From the cell containing the given text, extract its center point as (X, Y) coordinate. 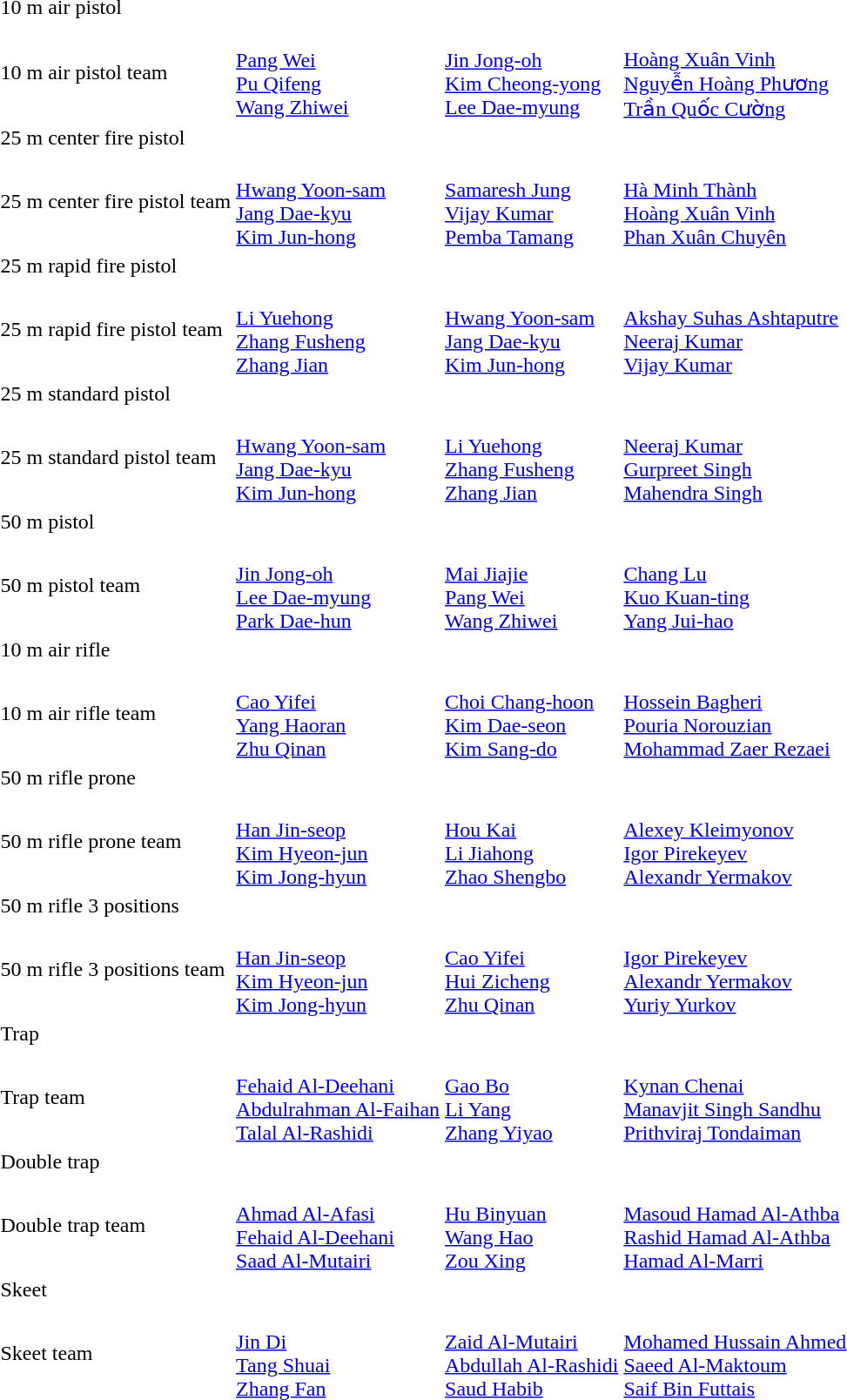
Gao BoLi YangZhang Yiyao (532, 1097)
Ahmad Al-AfasiFehaid Al-DeehaniSaad Al-Mutairi (338, 1226)
Cao YifeiYang HaoranZhu Qinan (338, 714)
Pang WeiPu QifengWang Zhiwei (338, 72)
Samaresh JungVijay KumarPemba Tamang (532, 202)
Mai JiajiePang WeiWang Zhiwei (532, 585)
Fehaid Al-DeehaniAbdulrahman Al-FaihanTalal Al-Rashidi (338, 1097)
Jin Jong-ohLee Dae-myungPark Dae-hun (338, 585)
Hu BinyuanWang HaoZou Xing (532, 1226)
Hou KaiLi JiahongZhao Shengbo (532, 841)
Cao YifeiHui ZichengZhu Qinan (532, 970)
Choi Chang-hoonKim Dae-seonKim Sang-do (532, 714)
Jin Jong-ohKim Cheong-yongLee Dae-myung (532, 72)
